From the cell containing the given text, extract its center point as (X, Y) coordinate. 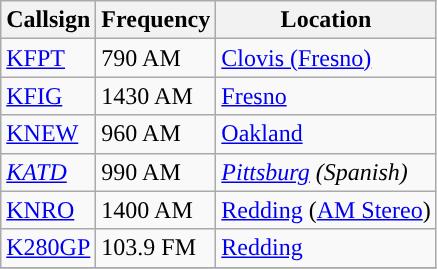
Fresno (326, 96)
Redding (326, 248)
Pittsburg (Spanish) (326, 172)
KATD (48, 172)
KFPT (48, 58)
1430 AM (156, 96)
KFIG (48, 96)
K280GP (48, 248)
Redding (AM Stereo) (326, 210)
KNEW (48, 134)
Callsign (48, 20)
Oakland (326, 134)
960 AM (156, 134)
990 AM (156, 172)
Frequency (156, 20)
790 AM (156, 58)
KNRO (48, 210)
103.9 FM (156, 248)
Clovis (Fresno) (326, 58)
1400 AM (156, 210)
Location (326, 20)
